Scan for the cell matching the given text and deliver its [x, y] coordinate at center. 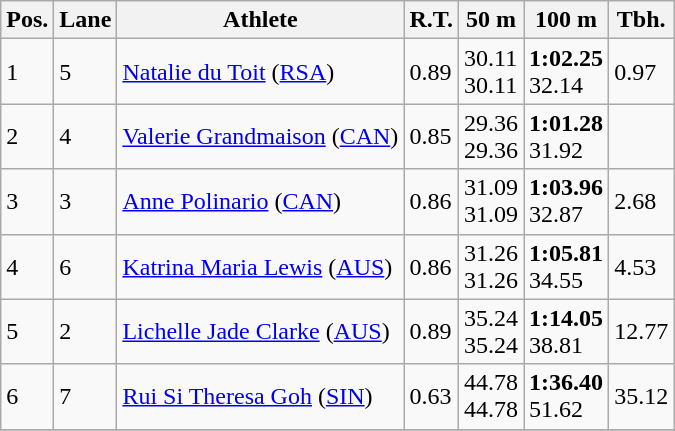
Rui Si Theresa Goh (SIN) [260, 396]
100 m [566, 20]
0.63 [432, 396]
1 [28, 72]
Pos. [28, 20]
1:02.2532.14 [566, 72]
Katrina Maria Lewis (AUS) [260, 266]
1:05.8134.55 [566, 266]
7 [86, 396]
Lane [86, 20]
Valerie Grandmaison (CAN) [260, 136]
50 m [492, 20]
44.7844.78 [492, 396]
0.97 [642, 72]
31.0931.09 [492, 202]
4.53 [642, 266]
30.1130.11 [492, 72]
0.85 [432, 136]
1:36.4051.62 [566, 396]
Natalie du Toit (RSA) [260, 72]
1:14.0538.81 [566, 332]
1:03.9632.87 [566, 202]
1:01.2831.92 [566, 136]
29.3629.36 [492, 136]
31.2631.26 [492, 266]
R.T. [432, 20]
Lichelle Jade Clarke (AUS) [260, 332]
Anne Polinario (CAN) [260, 202]
12.77 [642, 332]
Tbh. [642, 20]
Athlete [260, 20]
35.2435.24 [492, 332]
2.68 [642, 202]
35.12 [642, 396]
